Return the [x, y] coordinate for the center point of the cell that contains the specified text.  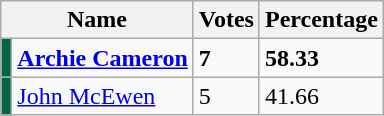
5 [226, 96]
41.66 [321, 96]
Percentage [321, 20]
7 [226, 58]
John McEwen [102, 96]
Archie Cameron [102, 58]
Votes [226, 20]
58.33 [321, 58]
Name [98, 20]
